Capture the cell that displays the provided text and extract its (x, y) central coordinate. 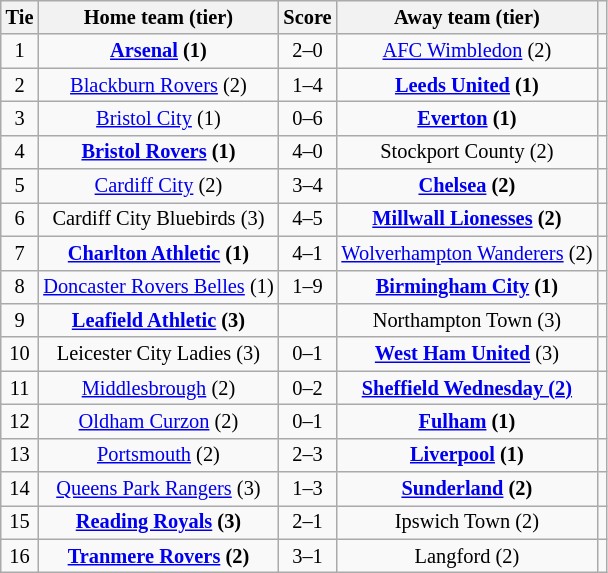
16 (20, 556)
4–0 (308, 152)
4–5 (308, 219)
Langford (2) (466, 556)
14 (20, 489)
15 (20, 522)
Wolverhampton Wanderers (2) (466, 253)
West Ham United (3) (466, 354)
Stockport County (2) (466, 152)
Everton (1) (466, 118)
0–6 (308, 118)
1–3 (308, 489)
Bristol Rovers (1) (158, 152)
Queens Park Rangers (3) (158, 489)
6 (20, 219)
Chelsea (2) (466, 186)
2–1 (308, 522)
1 (20, 51)
3–4 (308, 186)
Score (308, 17)
Tranmere Rovers (2) (158, 556)
Sunderland (2) (466, 489)
Oldham Curzon (2) (158, 421)
Northampton Town (3) (466, 320)
AFC Wimbledon (2) (466, 51)
Charlton Athletic (1) (158, 253)
10 (20, 354)
Leafield Athletic (3) (158, 320)
12 (20, 421)
Liverpool (1) (466, 455)
1–4 (308, 85)
Ipswich Town (2) (466, 522)
2–0 (308, 51)
8 (20, 287)
Sheffield Wednesday (2) (466, 388)
3 (20, 118)
Portsmouth (2) (158, 455)
2 (20, 85)
Home team (tier) (158, 17)
3–1 (308, 556)
Tie (20, 17)
Reading Royals (3) (158, 522)
Millwall Lionesses (2) (466, 219)
7 (20, 253)
Doncaster Rovers Belles (1) (158, 287)
1–9 (308, 287)
0–2 (308, 388)
4–1 (308, 253)
Away team (tier) (466, 17)
2–3 (308, 455)
5 (20, 186)
Cardiff City Bluebirds (3) (158, 219)
Birmingham City (1) (466, 287)
Leicester City Ladies (3) (158, 354)
13 (20, 455)
Cardiff City (2) (158, 186)
Blackburn Rovers (2) (158, 85)
Fulham (1) (466, 421)
11 (20, 388)
Leeds United (1) (466, 85)
9 (20, 320)
Middlesbrough (2) (158, 388)
Bristol City (1) (158, 118)
4 (20, 152)
Arsenal (1) (158, 51)
